Capture the cell that displays the provided text and extract its (x, y) central coordinate. 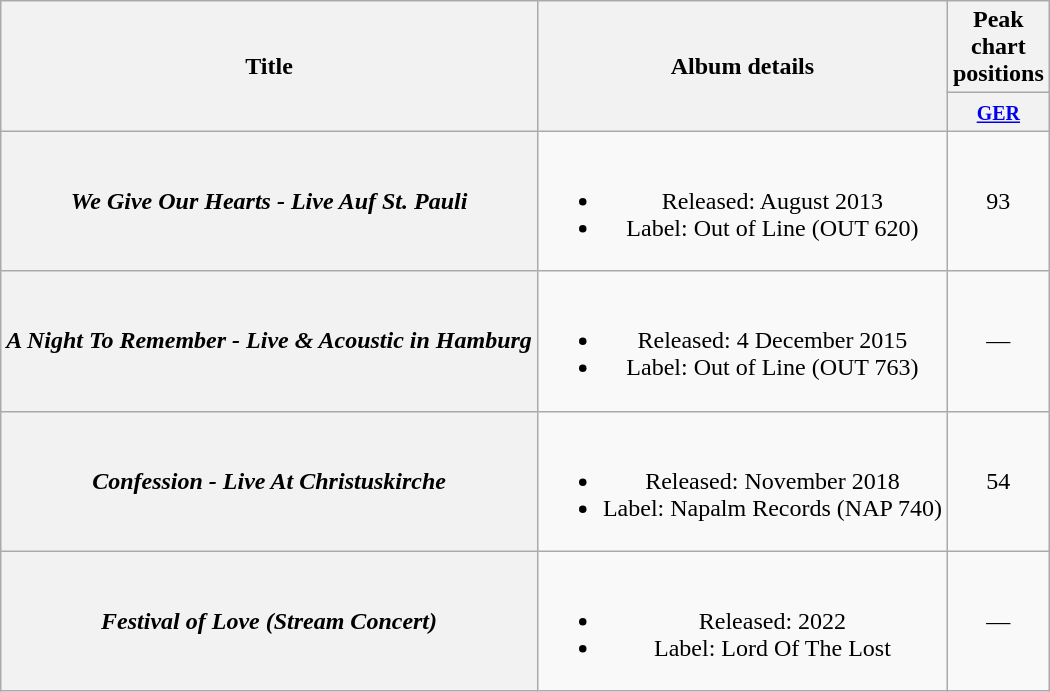
Released: 2022Label: Lord Of The Lost (742, 621)
A Night To Remember - Live & Acoustic in Hamburg (270, 341)
Confession - Live At Christuskirche (270, 481)
Released: November 2018Label: Napalm Records (NAP 740) (742, 481)
Title (270, 66)
Peak chart positions (998, 47)
Released: 4 December 2015Label: Out of Line (OUT 763) (742, 341)
GER (998, 112)
93 (998, 201)
54 (998, 481)
Released: August 2013Label: Out of Line (OUT 620) (742, 201)
We Give Our Hearts - Live Auf St. Pauli (270, 201)
Album details (742, 66)
Festival of Love (Stream Concert) (270, 621)
